Return (x, y) of the center of cell containing provided text 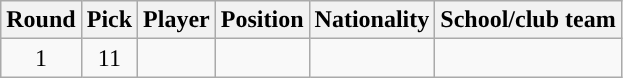
Nationality (372, 20)
Round (41, 20)
Pick (109, 20)
School/club team (528, 20)
Position (262, 20)
1 (41, 58)
11 (109, 58)
Player (177, 20)
